Pinpoint the cell where the given text exists, returning its (X, Y) midpoint coordinate. 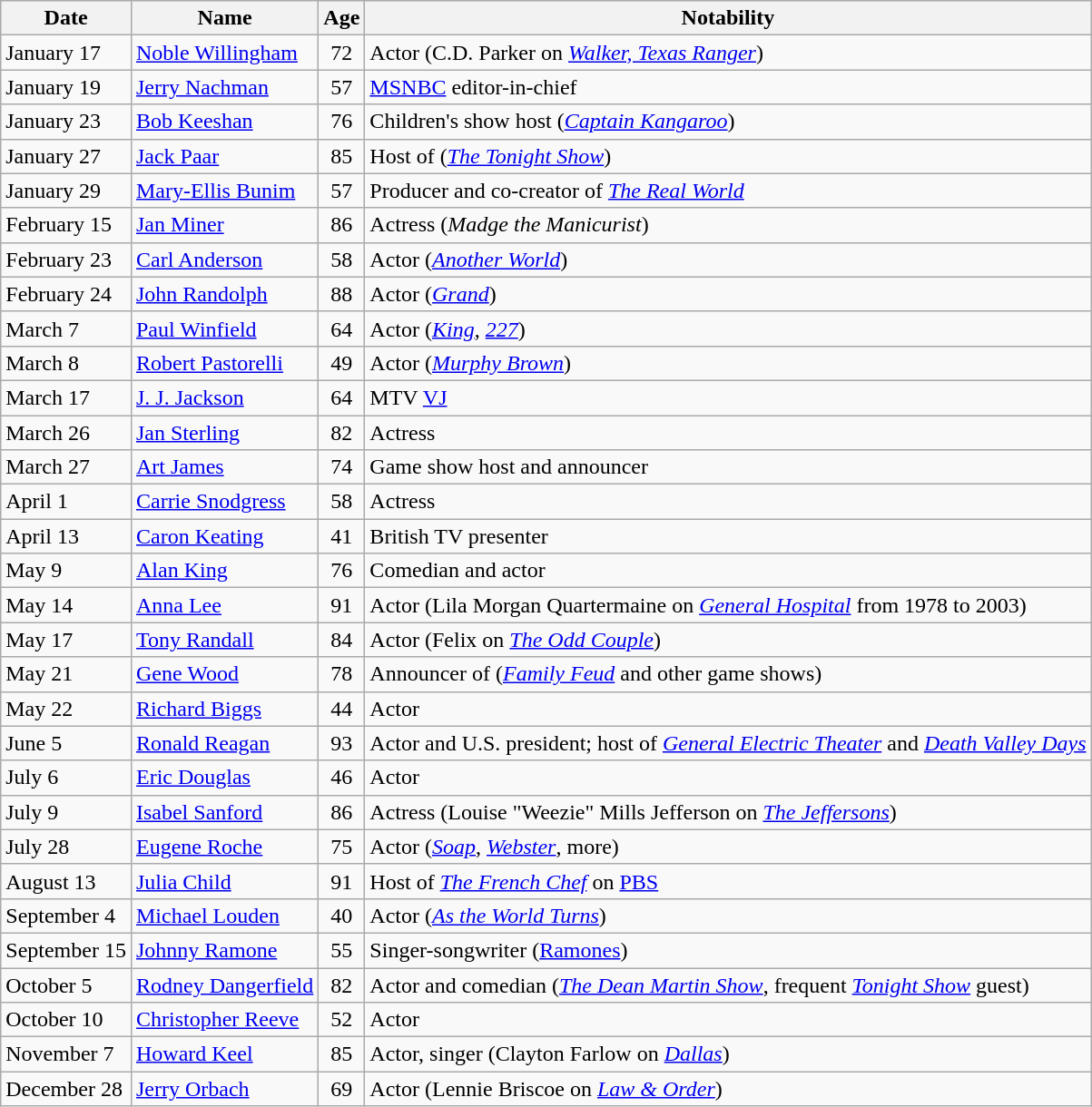
Richard Biggs (224, 709)
May 14 (66, 605)
41 (341, 536)
November 7 (66, 1054)
Actor (Another World) (728, 260)
72 (341, 53)
Johnny Ramone (224, 950)
Noble Willingham (224, 53)
49 (341, 363)
February 23 (66, 260)
Age (341, 18)
April 1 (66, 502)
75 (341, 847)
Notability (728, 18)
MSNBC editor-in-chief (728, 87)
July 9 (66, 812)
Date (66, 18)
January 19 (66, 87)
J. J. Jackson (224, 397)
Game show host and announcer (728, 467)
74 (341, 467)
40 (341, 916)
August 13 (66, 881)
September 4 (66, 916)
Actress (Louise "Weezie" Mills Jefferson on The Jeffersons) (728, 812)
Eric Douglas (224, 778)
Rodney Dangerfield (224, 985)
44 (341, 709)
Actor (Grand) (728, 294)
September 15 (66, 950)
Gene Wood (224, 674)
Carl Anderson (224, 260)
March 17 (66, 397)
British TV presenter (728, 536)
Howard Keel (224, 1054)
December 28 (66, 1089)
April 13 (66, 536)
Actor and comedian (The Dean Martin Show, frequent Tonight Show guest) (728, 985)
88 (341, 294)
May 17 (66, 640)
May 21 (66, 674)
Actor, singer (Clayton Farlow on Dallas) (728, 1054)
Comedian and actor (728, 571)
Caron Keating (224, 536)
Tony Randall (224, 640)
July 6 (66, 778)
March 7 (66, 328)
Mary-Ellis Bunim (224, 191)
June 5 (66, 743)
Christopher Reeve (224, 1020)
Robert Pastorelli (224, 363)
Ronald Reagan (224, 743)
Actress (Madge the Manicurist) (728, 225)
Singer-songwriter (Ramones) (728, 950)
July 28 (66, 847)
Carrie Snodgress (224, 502)
John Randolph (224, 294)
Bob Keeshan (224, 122)
Actor (King, 227) (728, 328)
Name (224, 18)
Jan Sterling (224, 433)
52 (341, 1020)
Jan Miner (224, 225)
Actor (Lila Morgan Quartermaine on General Hospital from 1978 to 2003) (728, 605)
Host of (The Tonight Show) (728, 156)
Anna Lee (224, 605)
Host of The French Chef on PBS (728, 881)
78 (341, 674)
Announcer of (Family Feud and other game shows) (728, 674)
93 (341, 743)
Eugene Roche (224, 847)
February 24 (66, 294)
March 26 (66, 433)
January 23 (66, 122)
Art James (224, 467)
Jack Paar (224, 156)
84 (341, 640)
55 (341, 950)
Paul Winfield (224, 328)
May 9 (66, 571)
69 (341, 1089)
January 17 (66, 53)
Michael Louden (224, 916)
October 10 (66, 1020)
October 5 (66, 985)
February 15 (66, 225)
Actor (Felix on The Odd Couple) (728, 640)
January 27 (66, 156)
May 22 (66, 709)
Producer and co-creator of The Real World (728, 191)
Children's show host (Captain Kangaroo) (728, 122)
Actor (Soap, Webster, more) (728, 847)
March 27 (66, 467)
Alan King (224, 571)
Julia Child (224, 881)
Actor (As the World Turns) (728, 916)
Jerry Nachman (224, 87)
Actor (Lennie Briscoe on Law & Order) (728, 1089)
MTV VJ (728, 397)
January 29 (66, 191)
Jerry Orbach (224, 1089)
Actor and U.S. president; host of General Electric Theater and Death Valley Days (728, 743)
46 (341, 778)
Actor (Murphy Brown) (728, 363)
Actor (C.D. Parker on Walker, Texas Ranger) (728, 53)
March 8 (66, 363)
Isabel Sanford (224, 812)
